Find where the given text appears and provide that cell's center as (x, y) coordinate. 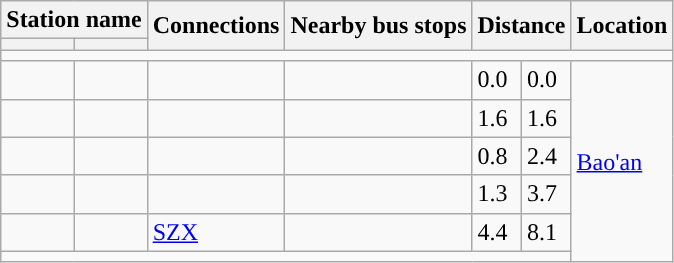
3.7 (547, 194)
8.1 (547, 232)
Distance (522, 26)
0.8 (497, 156)
4.4 (497, 232)
Nearby bus stops (378, 26)
Location (622, 26)
Bao'an (622, 162)
1.3 (497, 194)
SZX (216, 232)
Connections (216, 26)
2.4 (547, 156)
Station name (74, 20)
